Find where the given text appears and provide that cell's center as (X, Y) coordinate. 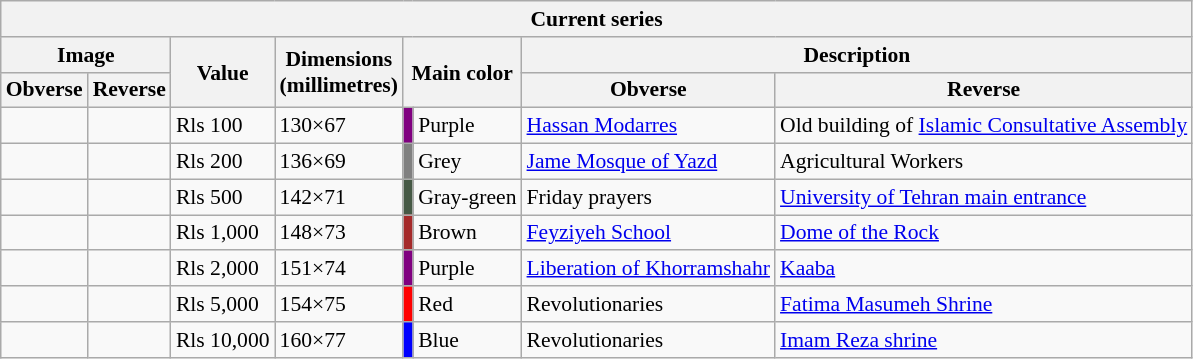
Gray-green (467, 197)
Dome of the Rock (984, 233)
154×75 (339, 304)
Description (858, 55)
Main color (462, 72)
Brown (467, 233)
142×71 (339, 197)
Rls 2,000 (223, 269)
130×67 (339, 126)
Friday prayers (649, 197)
Kaaba (984, 269)
Hassan Modarres (649, 126)
151×74 (339, 269)
Rls 200 (223, 162)
Jame Mosque of Yazd (649, 162)
Fatima Masumeh Shrine (984, 304)
Agricultural Workers (984, 162)
Liberation of Khorramshahr (649, 269)
Rls 100 (223, 126)
136×69 (339, 162)
Old building of Islamic Consultative Assembly (984, 126)
Dimensions(millimetres) (339, 72)
Red (467, 304)
Rls 500 (223, 197)
148×73 (339, 233)
Current series (597, 19)
Grey (467, 162)
Feyziyeh School (649, 233)
University of Tehran main entrance (984, 197)
Blue (467, 340)
Rls 5,000 (223, 304)
Rls 1,000 (223, 233)
Value (223, 72)
Imam Reza shrine (984, 340)
Image (86, 55)
160×77 (339, 340)
Rls 10,000 (223, 340)
